Provide the (X, Y) coordinate of the cell's center where the given text is located.  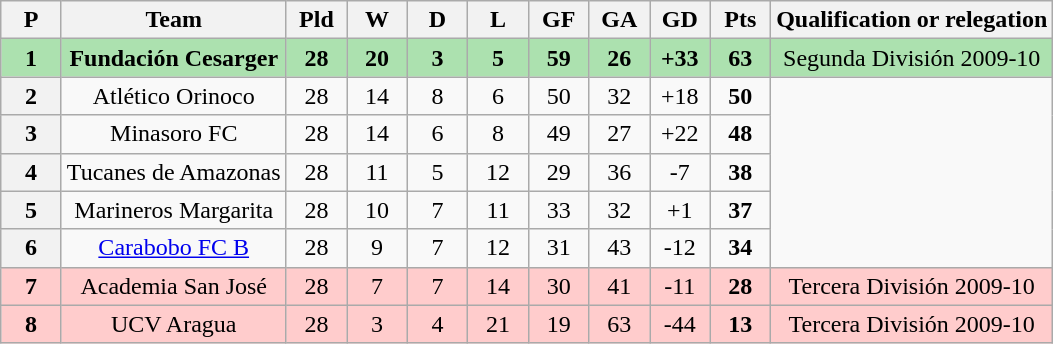
Qualification or relegation (912, 20)
2 (32, 96)
+33 (680, 58)
GF (558, 20)
20 (378, 58)
UCV Aragua (174, 324)
59 (558, 58)
27 (620, 134)
13 (740, 324)
Pld (316, 20)
29 (558, 172)
34 (740, 248)
36 (620, 172)
GA (620, 20)
Team (174, 20)
-7 (680, 172)
Pts (740, 20)
41 (620, 286)
48 (740, 134)
38 (740, 172)
GD (680, 20)
9 (378, 248)
10 (378, 210)
+22 (680, 134)
P (32, 20)
1 (32, 58)
+1 (680, 210)
Minasoro FC (174, 134)
D (438, 20)
-12 (680, 248)
-11 (680, 286)
Segunda División 2009-10 (912, 58)
L (498, 20)
Marineros Margarita (174, 210)
19 (558, 324)
Tucanes de Amazonas (174, 172)
49 (558, 134)
33 (558, 210)
+18 (680, 96)
43 (620, 248)
37 (740, 210)
26 (620, 58)
21 (498, 324)
Academia San José (174, 286)
30 (558, 286)
-44 (680, 324)
W (378, 20)
Fundación Cesarger (174, 58)
Carabobo FC B (174, 248)
Atlético Orinoco (174, 96)
31 (558, 248)
